Provide the [X, Y] coordinate of the cell's center where the given text is located.  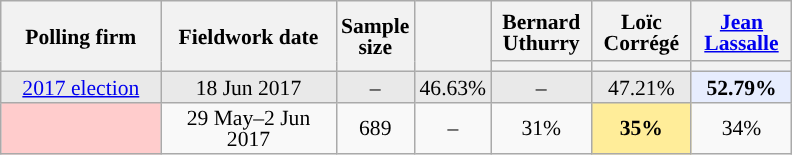
689 [375, 128]
46.63% [452, 86]
29 May–2 Jun 2017 [248, 128]
Polling firm [81, 36]
52.79% [741, 86]
31% [541, 128]
Jean Lassalle [741, 31]
2017 election [81, 86]
Loïc Corrégé [641, 31]
47.21% [641, 86]
Samplesize [375, 36]
35% [641, 128]
Bernard Uthurry [541, 31]
18 Jun 2017 [248, 86]
34% [741, 128]
Fieldwork date [248, 36]
